Capture the cell that displays the provided text and extract its [X, Y] central coordinate. 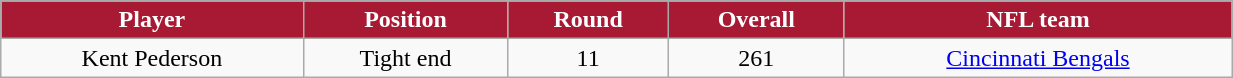
Cincinnati Bengals [1038, 58]
Position [406, 20]
11 [588, 58]
Kent Pederson [152, 58]
Tight end [406, 58]
Player [152, 20]
261 [756, 58]
Overall [756, 20]
NFL team [1038, 20]
Round [588, 20]
